Provide the [x, y] coordinate of the cell's center where the given text is located.  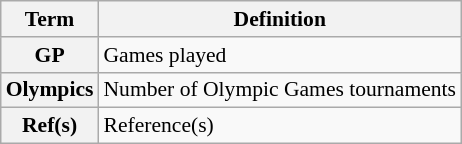
Definition [280, 19]
GP [50, 55]
Ref(s) [50, 126]
Reference(s) [280, 126]
Number of Olympic Games tournaments [280, 90]
Term [50, 19]
Olympics [50, 90]
Games played [280, 55]
